Provide the [X, Y] coordinate of the cell's center where the given text is located.  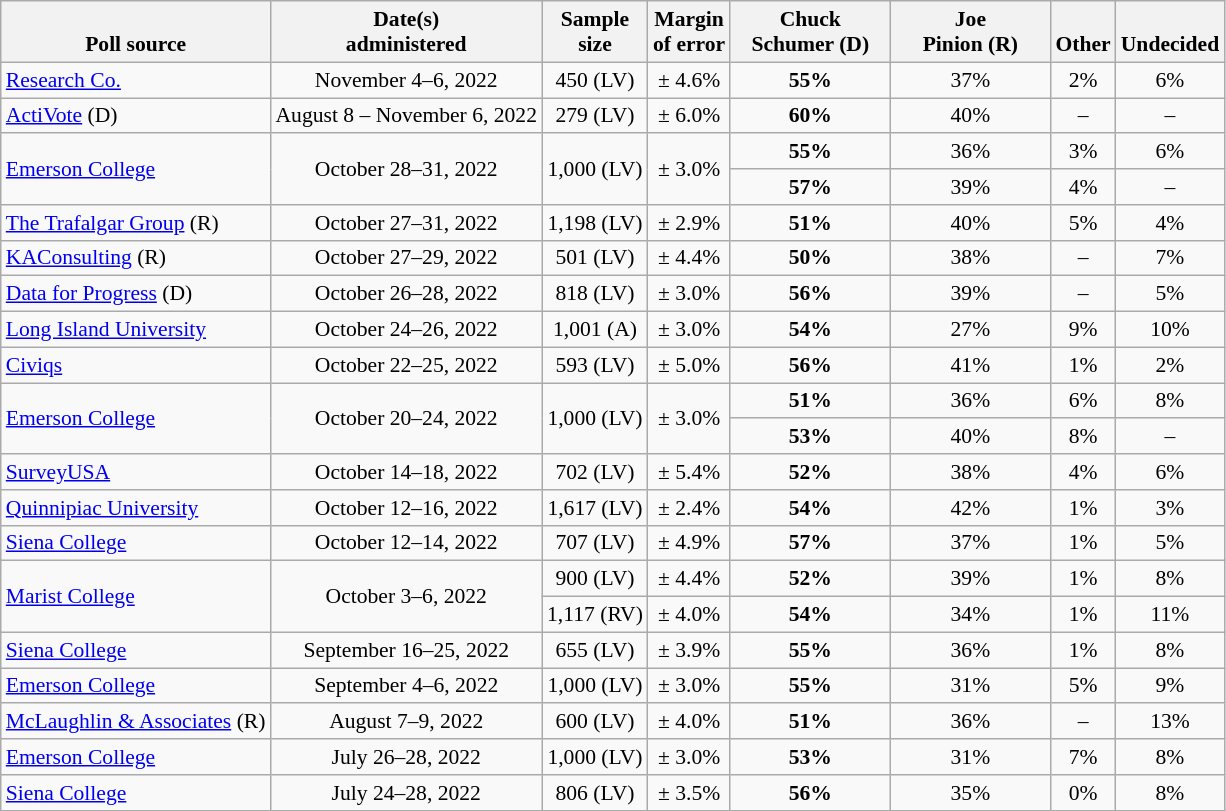
September 4–6, 2022 [406, 686]
13% [1170, 722]
November 4–6, 2022 [406, 80]
October 14–18, 2022 [406, 472]
October 27–31, 2022 [406, 223]
October 12–16, 2022 [406, 508]
41% [970, 365]
October 22–25, 2022 [406, 365]
Civiqs [136, 365]
900 (LV) [595, 579]
July 24–28, 2022 [406, 793]
October 27–29, 2022 [406, 258]
October 20–24, 2022 [406, 418]
October 12–14, 2022 [406, 543]
± 3.9% [689, 650]
Poll source [136, 32]
42% [970, 508]
August 7–9, 2022 [406, 722]
Marist College [136, 596]
818 (LV) [595, 294]
600 (LV) [595, 722]
October 28–31, 2022 [406, 170]
The Trafalgar Group (R) [136, 223]
KAConsulting (R) [136, 258]
593 (LV) [595, 365]
1,617 (LV) [595, 508]
Undecided [1170, 32]
± 5.0% [689, 365]
October 26–28, 2022 [406, 294]
± 4.6% [689, 80]
501 (LV) [595, 258]
0% [1082, 793]
450 (LV) [595, 80]
655 (LV) [595, 650]
35% [970, 793]
702 (LV) [595, 472]
34% [970, 615]
July 26–28, 2022 [406, 757]
60% [810, 116]
1,001 (A) [595, 330]
ActiVote (D) [136, 116]
Date(s)administered [406, 32]
707 (LV) [595, 543]
McLaughlin & Associates (R) [136, 722]
Research Co. [136, 80]
11% [1170, 615]
± 5.4% [689, 472]
Samplesize [595, 32]
1,198 (LV) [595, 223]
10% [1170, 330]
27% [970, 330]
Data for Progress (D) [136, 294]
JoePinion (R) [970, 32]
279 (LV) [595, 116]
October 3–6, 2022 [406, 596]
October 24–26, 2022 [406, 330]
± 2.9% [689, 223]
ChuckSchumer (D) [810, 32]
Long Island University [136, 330]
1,117 (RV) [595, 615]
Other [1082, 32]
± 6.0% [689, 116]
806 (LV) [595, 793]
Marginof error [689, 32]
SurveyUSA [136, 472]
September 16–25, 2022 [406, 650]
± 4.9% [689, 543]
August 8 – November 6, 2022 [406, 116]
50% [810, 258]
± 2.4% [689, 508]
± 3.5% [689, 793]
Quinnipiac University [136, 508]
